For the text-containing cell, return its midpoint in [X, Y] coordinate format. 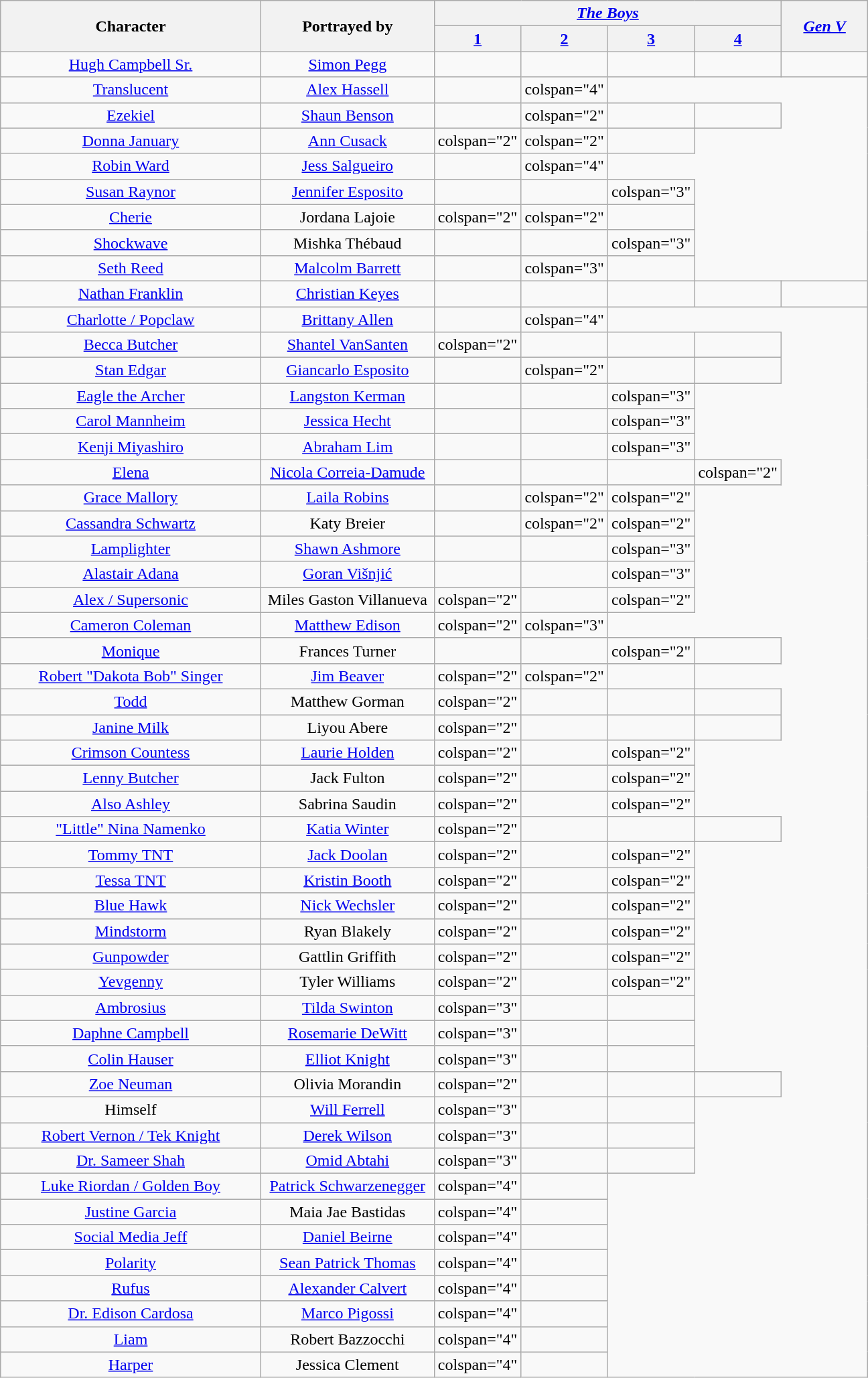
Shaun Benson [347, 115]
Daniel Beirne [347, 1237]
Olivia Morandin [347, 1084]
Rufus [131, 1288]
Patrick Schwarzenegger [347, 1186]
Abraham Lim [347, 447]
Translucent [131, 90]
Charlotte / Popclaw [131, 320]
Kenji Miyashiro [131, 447]
Tilda Swinton [347, 1008]
Ezekiel [131, 115]
Kristin Booth [347, 880]
4 [738, 39]
Nick Wechsler [347, 906]
Grace Mallory [131, 498]
Liam [131, 1339]
Robert Vernon / Tek Knight [131, 1135]
Alex Hassell [347, 90]
Christian Keyes [347, 293]
Robert "Dakota Bob" Singer [131, 676]
Daphne Campbell [131, 1033]
Frances Turner [347, 650]
Rosemarie DeWitt [347, 1033]
Stan Edgar [131, 370]
Alexander Calvert [347, 1288]
Sabrina Saudin [347, 804]
Cherie [131, 217]
Ryan Blakely [347, 931]
Robert Bazzocchi [347, 1339]
Malcolm Barrett [347, 268]
Yevgenny [131, 982]
Jennifer Esposito [347, 192]
Goran Višnjić [347, 574]
Jess Salgueiro [347, 166]
Lenny Butcher [131, 778]
Jessica Clement [347, 1365]
Elliot Knight [347, 1058]
Katy Breier [347, 523]
Monique [131, 650]
Seth Reed [131, 268]
Jordana Lajoie [347, 217]
Jack Fulton [347, 778]
Zoe Neuman [131, 1084]
Himself [131, 1109]
Carol Mannheim [131, 421]
Dr. Sameer Shah [131, 1161]
Gattlin Griffith [347, 957]
Shantel VanSanten [347, 345]
Also Ashley [131, 804]
Mishka Thébaud [347, 243]
Jessica Hecht [347, 421]
Portrayed by [347, 26]
Hugh Campbell Sr. [131, 64]
Derek Wilson [347, 1135]
Tessa TNT [131, 880]
Liyou Abere [347, 727]
1 [478, 39]
Shawn Ashmore [347, 549]
Ambrosius [131, 1008]
Laurie Holden [347, 753]
Social Media Jeff [131, 1237]
Katia Winter [347, 829]
Luke Riordan / Golden Boy [131, 1186]
Cassandra Schwartz [131, 523]
Robin Ward [131, 166]
Langston Kerman [347, 396]
Laila Robins [347, 498]
Justine Garcia [131, 1212]
Nathan Franklin [131, 293]
Mindstorm [131, 931]
Janine Milk [131, 727]
3 [651, 39]
Nicola Correia-Damude [347, 472]
Brittany Allen [347, 320]
Tommy TNT [131, 855]
Ann Cusack [347, 141]
Donna January [131, 141]
Alex / Supersonic [131, 600]
Jim Beaver [347, 676]
Dr. Edison Cardosa [131, 1314]
Tyler Williams [347, 982]
Omid Abtahi [347, 1161]
Simon Pegg [347, 64]
Matthew Gorman [347, 701]
Susan Raynor [131, 192]
Matthew Edison [347, 625]
Polarity [131, 1263]
The Boys [607, 13]
"Little" Nina Namenko [131, 829]
Shockwave [131, 243]
Gen V [824, 26]
2 [565, 39]
Harper [131, 1365]
Sean Patrick Thomas [347, 1263]
Gunpowder [131, 957]
Alastair Adana [131, 574]
Cameron Coleman [131, 625]
Colin Hauser [131, 1058]
Becca Butcher [131, 345]
Will Ferrell [347, 1109]
Maia Jae Bastidas [347, 1212]
Jack Doolan [347, 855]
Todd [131, 701]
Elena [131, 472]
Giancarlo Esposito [347, 370]
Character [131, 26]
Lamplighter [131, 549]
Miles Gaston Villanueva [347, 600]
Eagle the Archer [131, 396]
Marco Pigossi [347, 1314]
Crimson Countess [131, 753]
Blue Hawk [131, 906]
